Pinpoint the cell where the given text exists, returning its (X, Y) midpoint coordinate. 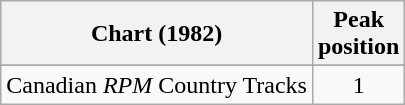
Chart (1982) (157, 34)
1 (358, 85)
Peakposition (358, 34)
Canadian RPM Country Tracks (157, 85)
